For the text-containing cell, return its midpoint in [x, y] coordinate format. 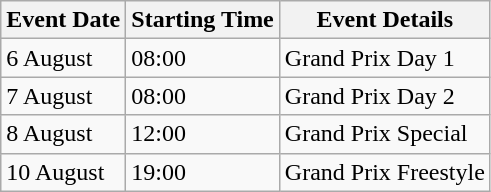
6 August [64, 58]
7 August [64, 96]
Grand Prix Day 1 [384, 58]
8 August [64, 134]
Starting Time [203, 20]
12:00 [203, 134]
10 August [64, 172]
Grand Prix Day 2 [384, 96]
Grand Prix Special [384, 134]
19:00 [203, 172]
Event Date [64, 20]
Event Details [384, 20]
Grand Prix Freestyle [384, 172]
